Search for the cell housing the specified text and yield its [X, Y] center coordinate. 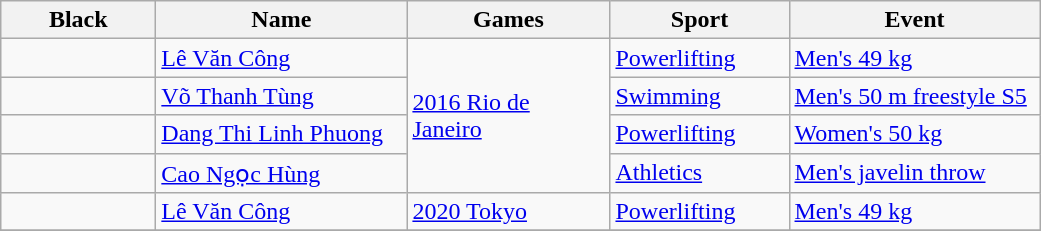
2020 Tokyo [508, 212]
Sport [700, 20]
Black [78, 20]
Men's javelin throw [914, 173]
Võ Thanh Tùng [282, 96]
Men's 50 m freestyle S5 [914, 96]
Event [914, 20]
Cao Ngọc Hùng [282, 173]
Athletics [700, 173]
2016 Rio de Janeiro [508, 116]
Dang Thi Linh Phuong [282, 134]
Women's 50 kg [914, 134]
Name [282, 20]
Games [508, 20]
Swimming [700, 96]
